Identify which cell holds the provided text, then report its [X, Y] central coordinate. 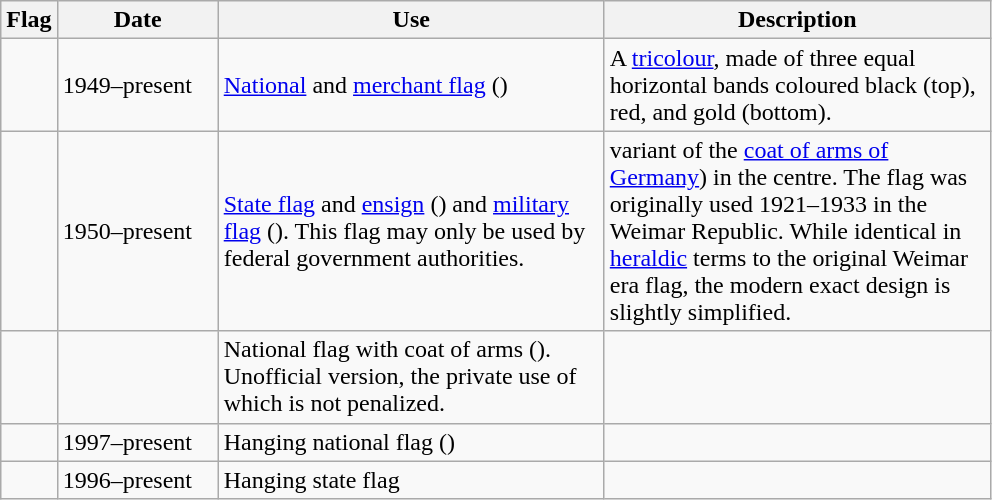
A tricolour, made of three equal horizontal bands coloured black (top), red, and gold (bottom). [797, 85]
Use [411, 20]
1997–present [138, 442]
Hanging state flag [411, 480]
Description [797, 20]
Hanging national flag () [411, 442]
National and merchant flag () [411, 85]
State flag and ensign () and military flag (). This flag may only be used by federal government authorities. [411, 231]
1950–present [138, 231]
1996–present [138, 480]
Date [138, 20]
Flag [29, 20]
National flag with coat of arms (). Unofficial version, the private use of which is not penalized. [411, 377]
1949–present [138, 85]
